Detect which cell encompasses the target text, then output its [x, y] center coordinate. 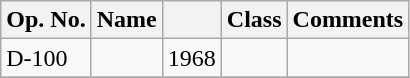
Op. No. [46, 20]
Class [254, 20]
1968 [192, 58]
Comments [348, 20]
D-100 [46, 58]
Name [126, 20]
